Determine the (x, y) coordinate at the center of the cell enclosing the given text.  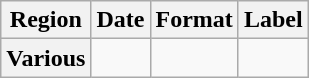
Label (273, 20)
Various (46, 58)
Date (120, 20)
Region (46, 20)
Format (194, 20)
